Determine the [x, y] coordinate at the center of the cell enclosing the given text.  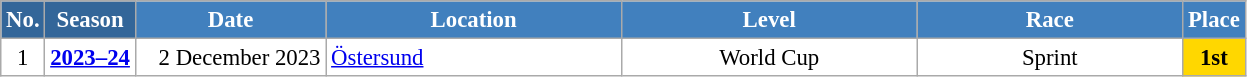
No. [23, 20]
Place [1214, 20]
Sprint [1050, 58]
Location [474, 20]
Level [769, 20]
Season [90, 20]
Race [1050, 20]
World Cup [769, 58]
1 [23, 58]
1st [1214, 58]
2023–24 [90, 58]
Date [230, 20]
Östersund [474, 58]
2 December 2023 [230, 58]
